Identify which cell holds the provided text, then report its (X, Y) central coordinate. 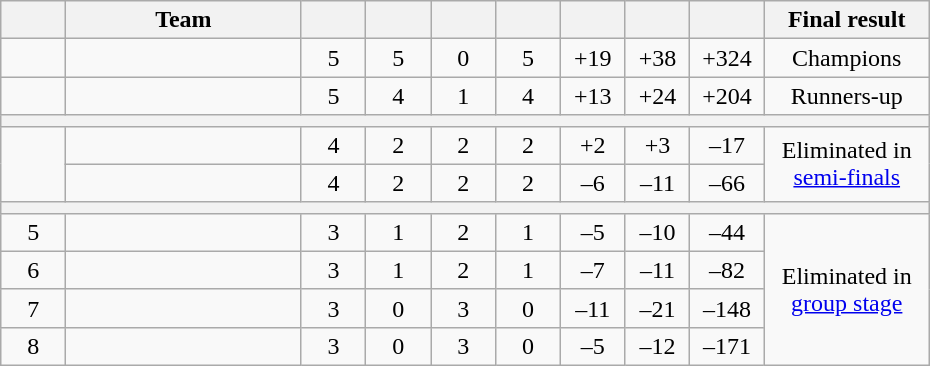
7 (34, 308)
–171 (727, 346)
+204 (727, 96)
–148 (727, 308)
6 (34, 270)
8 (34, 346)
+13 (592, 96)
–21 (658, 308)
–6 (592, 183)
–66 (727, 183)
–10 (658, 232)
–7 (592, 270)
Eliminated in semi-finals (846, 164)
+24 (658, 96)
–17 (727, 145)
+38 (658, 58)
Final result (846, 20)
+2 (592, 145)
–12 (658, 346)
Runners-up (846, 96)
Team (184, 20)
Eliminated in group stage (846, 289)
–82 (727, 270)
Champions (846, 58)
–44 (727, 232)
+3 (658, 145)
+19 (592, 58)
+324 (727, 58)
